Pinpoint the cell where the given text exists, returning its [X, Y] midpoint coordinate. 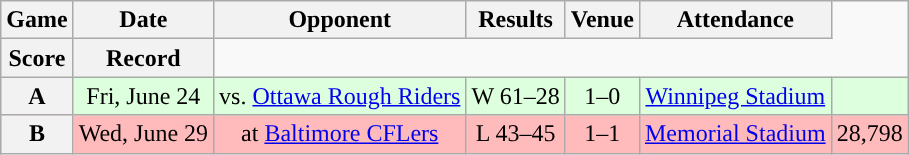
Venue [602, 20]
W 61–28 [516, 96]
B [37, 134]
Date [143, 20]
Game [37, 20]
Wed, June 29 [143, 134]
Results [516, 20]
Score [37, 58]
vs. Ottawa Rough Riders [340, 96]
1–1 [602, 134]
L 43–45 [516, 134]
28,798 [870, 134]
Record [143, 58]
at Baltimore CFLers [340, 134]
1–0 [602, 96]
Winnipeg Stadium [735, 96]
A [37, 96]
Memorial Stadium [735, 134]
Fri, June 24 [143, 96]
Opponent [340, 20]
Attendance [735, 20]
